Search for the cell housing the specified text and yield its [X, Y] center coordinate. 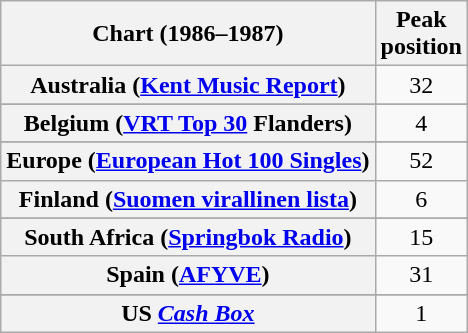
Peakposition [421, 34]
1 [421, 313]
US Cash Box [188, 313]
52 [421, 161]
Belgium (VRT Top 30 Flanders) [188, 123]
Australia (Kent Music Report) [188, 85]
Spain (AFYVE) [188, 275]
Finland (Suomen virallinen lista) [188, 199]
32 [421, 85]
South Africa (Springbok Radio) [188, 237]
31 [421, 275]
15 [421, 237]
6 [421, 199]
4 [421, 123]
Europe (European Hot 100 Singles) [188, 161]
Chart (1986–1987) [188, 34]
